Locate the cell with the specified text and output its [X, Y] center coordinate. 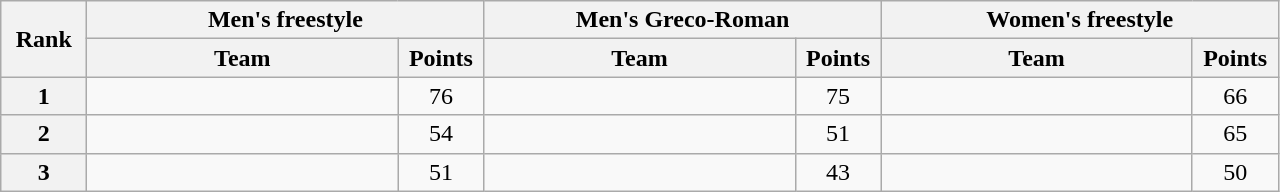
76 [441, 96]
54 [441, 134]
75 [838, 96]
43 [838, 172]
50 [1235, 172]
Men's freestyle [286, 20]
Men's Greco-Roman [682, 20]
2 [44, 134]
Rank [44, 39]
3 [44, 172]
65 [1235, 134]
66 [1235, 96]
1 [44, 96]
Women's freestyle [1080, 20]
